Scan for the cell matching the given text and deliver its (x, y) coordinate at center. 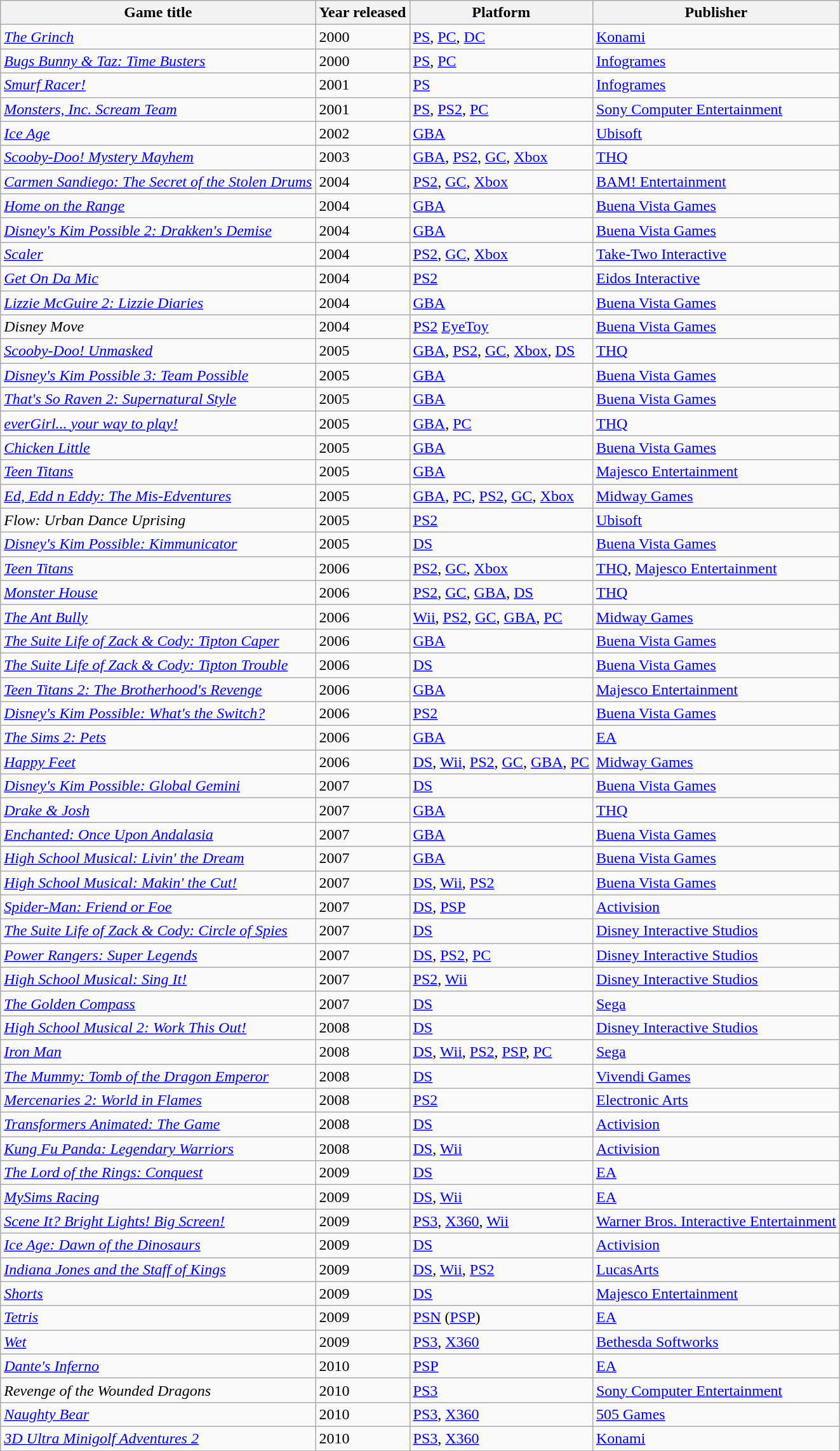
Carmen Sandiego: The Secret of the Stolen Drums (158, 182)
Revenge of the Wounded Dragons (158, 1390)
Wet (158, 1342)
Get On Da Mic (158, 278)
PS, PS2, PC (501, 109)
Wii, PS2, GC, GBA, PC (501, 617)
Power Rangers: Super Legends (158, 955)
Year released (363, 13)
Warner Bros. Interactive Entertainment (716, 1221)
High School Musical: Sing It! (158, 979)
Disney's Kim Possible 3: Team Possible (158, 375)
Chicken Little (158, 448)
Vivendi Games (716, 1076)
PSP (501, 1366)
GBA, PS2, GC, Xbox (501, 157)
High School Musical: Livin' the Dream (158, 859)
Lizzie McGuire 2: Lizzie Diaries (158, 303)
Shorts (158, 1294)
Electronic Arts (716, 1100)
PS3, X360, Wii (501, 1221)
THQ, Majesco Entertainment (716, 568)
Monsters, Inc. Scream Team (158, 109)
3D Ultra Minigolf Adventures 2 (158, 1438)
The Golden Compass (158, 1003)
Kung Fu Panda: Legendary Warriors (158, 1149)
Platform (501, 13)
DS, Wii, PS2, PSP, PC (501, 1052)
PS2, Wii (501, 979)
Ed, Edd n Eddy: The Mis-Edventures (158, 496)
The Suite Life of Zack & Cody: Tipton Trouble (158, 665)
BAM! Entertainment (716, 182)
Eidos Interactive (716, 278)
DS, PS2, PC (501, 955)
Monster House (158, 592)
LucasArts (716, 1269)
Ice Age (158, 133)
Scene It? Bright Lights! Big Screen! (158, 1221)
Naughty Bear (158, 1414)
Smurf Racer! (158, 85)
PSN (PSP) (501, 1318)
The Suite Life of Zack & Cody: Tipton Caper (158, 641)
The Lord of the Rings: Conquest (158, 1173)
Publisher (716, 13)
Disney's Kim Possible 2: Drakken's Demise (158, 230)
Disney's Kim Possible: Global Gemini (158, 786)
Tetris (158, 1318)
The Grinch (158, 37)
PS2 EyeToy (501, 327)
Game title (158, 13)
Spider-Man: Friend or Foe (158, 907)
The Mummy: Tomb of the Dragon Emperor (158, 1076)
505 Games (716, 1414)
PS, PC (501, 61)
Teen Titans 2: The Brotherhood's Revenge (158, 689)
Disney Move (158, 327)
Home on the Range (158, 206)
GBA, PC, PS2, GC, Xbox (501, 496)
PS, PC, DC (501, 37)
The Suite Life of Zack & Cody: Circle of Spies (158, 931)
High School Musical: Makin' the Cut! (158, 883)
Bugs Bunny & Taz: Time Busters (158, 61)
PS2, GC, GBA, DS (501, 592)
everGirl... your way to play! (158, 424)
DS, Wii, PS2, GC, GBA, PC (501, 762)
Ice Age: Dawn of the Dinosaurs (158, 1245)
Iron Man (158, 1052)
GBA, PC (501, 424)
Indiana Jones and the Staff of Kings (158, 1269)
2002 (363, 133)
Happy Feet (158, 762)
The Ant Bully (158, 617)
PS (501, 85)
Scaler (158, 254)
Disney's Kim Possible: What's the Switch? (158, 714)
2003 (363, 157)
Flow: Urban Dance Uprising (158, 520)
Enchanted: Once Upon Andalasia (158, 834)
Mercenaries 2: World in Flames (158, 1100)
Scooby-Doo! Mystery Mayhem (158, 157)
High School Musical 2: Work This Out! (158, 1027)
That's So Raven 2: Supernatural Style (158, 399)
Take-Two Interactive (716, 254)
Scooby-Doo! Unmasked (158, 351)
Dante's Inferno (158, 1366)
Disney's Kim Possible: Kimmunicator (158, 544)
GBA, PS2, GC, Xbox, DS (501, 351)
Drake & Josh (158, 810)
The Sims 2: Pets (158, 738)
Transformers Animated: The Game (158, 1125)
Bethesda Softworks (716, 1342)
PS3 (501, 1390)
DS, PSP (501, 907)
MySims Racing (158, 1197)
